Determine the [x, y] coordinate at the center of the cell enclosing the given text.  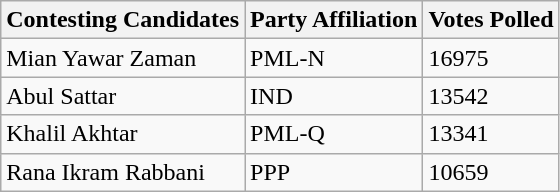
IND [334, 96]
Mian Yawar Zaman [123, 58]
Abul Sattar [123, 96]
13542 [491, 96]
PML-N [334, 58]
Rana Ikram Rabbani [123, 172]
10659 [491, 172]
PPP [334, 172]
PML-Q [334, 134]
13341 [491, 134]
Party Affiliation [334, 20]
Contesting Candidates [123, 20]
Khalil Akhtar [123, 134]
Votes Polled [491, 20]
16975 [491, 58]
